Pinpoint the cell where the given text exists, returning its [X, Y] midpoint coordinate. 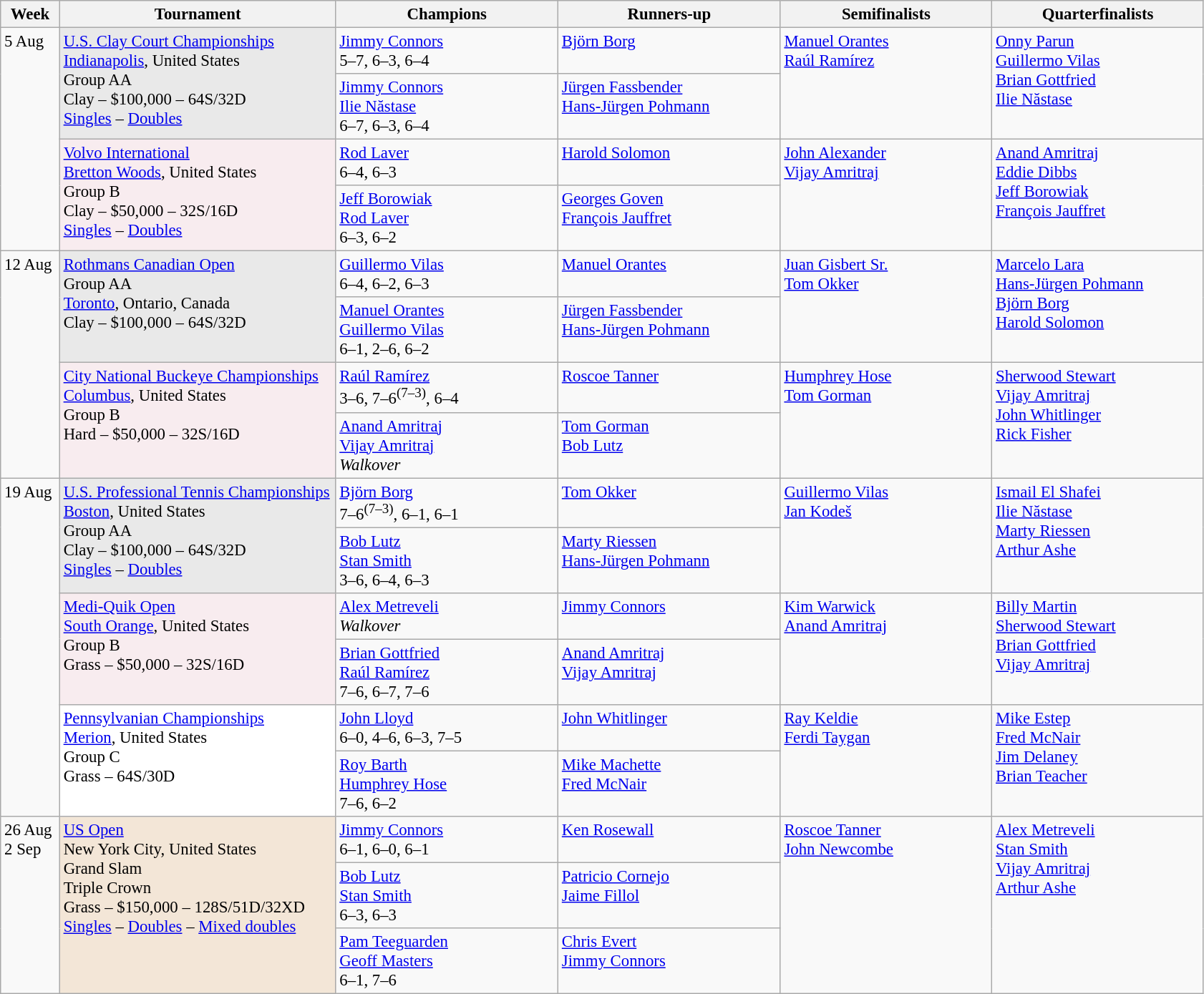
Guillermo Vilas 6–4, 6–2, 6–3 [447, 275]
Guillermo Vilas Jan Kodeš [886, 535]
Björn Borg [670, 52]
Raúl Ramírez 3–6, 7–6(7–3), 6–4 [447, 388]
Tom Gorman Bob Lutz [670, 445]
Björn Borg 7–6(7–3), 6–1, 6–1 [447, 502]
Volvo International Bretton Woods, United States Group B Clay – $50,000 – 32S/16D Singles – Doubles [198, 195]
Ismail El Shafei Ilie Năstase Marty Riessen Arthur Ashe [1098, 535]
Mike Estep Fred McNair Jim Delaney Brian Teacher [1098, 761]
Tournament [198, 14]
Pam Teeguarden Geoff Masters 6–1, 7–6 [447, 961]
U.S. Professional Tennis Championships Boston, United States Group AA Clay – $100,000 – 64S/32D Singles – Doubles [198, 535]
26 Aug 2 Sep [30, 905]
Sherwood Stewart Vijay Amritraj John Whitlinger Rick Fisher [1098, 421]
Ray Keldie Ferdi Taygan [886, 761]
Patricio Cornejo Jaime Fillol [670, 896]
Rothmans Canadian Open Group AA Toronto, Ontario, Canada Clay – $100,000 – 64S/32D [198, 307]
Jeff Borowiak Rod Laver 6–3, 6–2 [447, 218]
Rod Laver 6–4, 6–3 [447, 163]
Chris Evert Jimmy Connors [670, 961]
Quarterfinalists [1098, 14]
Humphrey Hose Tom Gorman [886, 421]
Anand Amritraj Vijay Amritraj [670, 672]
Manuel Orantes [670, 275]
Tom Okker [670, 502]
19 Aug [30, 647]
Champions [447, 14]
Jimmy Connors [670, 617]
Jimmy Connors Ilie Năstase 6–7, 6–3, 6–4 [447, 107]
Alex Metreveli Stan Smith Vijay Amritraj Arthur Ashe [1098, 905]
Ken Rosewall [670, 840]
Roy Barth Humphrey Hose 7–6, 6–2 [447, 784]
John Whitlinger [670, 729]
Jimmy Connors 6–1, 6–0, 6–1 [447, 840]
John Alexander Vijay Amritraj [886, 195]
Anand Amritraj Vijay Amritraj Walkover [447, 445]
Juan Gisbert Sr. Tom Okker [886, 307]
12 Aug [30, 365]
Roscoe Tanner [670, 388]
Marty Riessen Hans-Jürgen Pohmann [670, 560]
Mike Machette Fred McNair [670, 784]
US Open New York City, United States Grand Slam Triple Crown Grass – $150,000 – 128S/51D/32XD Singles – Doubles – Mixed doubles [198, 905]
Kim Warwick Anand Amritraj [886, 649]
Brian Gottfried Raúl Ramírez 7–6, 6–7, 7–6 [447, 672]
Pennsylvanian Championships Merion, United States Group C Grass – 64S/30D [198, 761]
Manuel Orantes Guillermo Vilas 6–1, 2–6, 6–2 [447, 331]
Anand Amritraj Eddie Dibbs Jeff Borowiak François Jauffret [1098, 195]
Alex Metreveli Walkover [447, 617]
John Lloyd 6–0, 4–6, 6–3, 7–5 [447, 729]
5 Aug [30, 140]
Manuel Orantes Raúl Ramírez [886, 84]
Bob Lutz Stan Smith 6–3, 6–3 [447, 896]
Week [30, 14]
Georges Goven François Jauffret [670, 218]
Bob Lutz Stan Smith 3–6, 6–4, 6–3 [447, 560]
U.S. Clay Court Championships Indianapolis, United States Group AA Clay – $100,000 – 64S/32D Singles – Doubles [198, 84]
City National Buckeye Championships Columbus, United States Group B Hard – $50,000 – 32S/16D [198, 421]
Billy Martin Sherwood Stewart Brian Gottfried Vijay Amritraj [1098, 649]
Harold Solomon [670, 163]
Marcelo Lara Hans-Jürgen Pohmann Björn Borg Harold Solomon [1098, 307]
Medi-Quik Open South Orange, United States Group B Grass – $50,000 – 32S/16D [198, 649]
Semifinalists [886, 14]
Roscoe Tanner John Newcombe [886, 905]
Jimmy Connors 5–7, 6–3, 6–4 [447, 52]
Runners-up [670, 14]
Onny Parun Guillermo Vilas Brian Gottfried Ilie Năstase [1098, 84]
